Scan for the cell matching the given text and deliver its (x, y) coordinate at center. 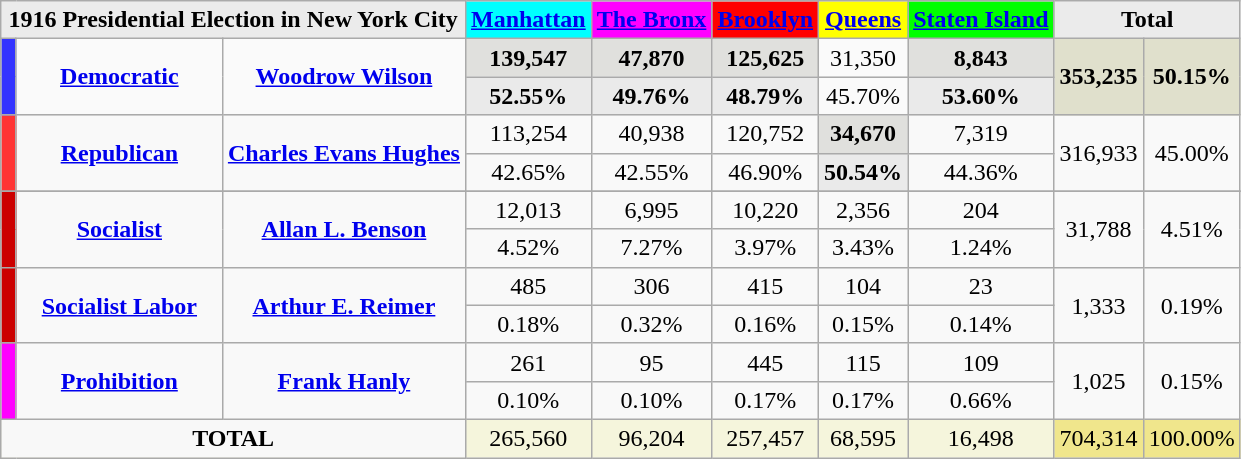
The Bronx (652, 20)
704,314 (1098, 438)
Staten Island (981, 20)
0.16% (766, 324)
1,025 (1098, 381)
Charles Evans Hughes (344, 153)
34,670 (864, 134)
204 (981, 210)
3.43% (864, 248)
47,870 (652, 58)
53.60% (981, 96)
1916 Presidential Election in New York City (234, 20)
49.76% (652, 96)
353,235 (1098, 77)
115 (864, 362)
96,204 (652, 438)
42.55% (652, 172)
445 (766, 362)
Republican (119, 153)
2,356 (864, 210)
23 (981, 286)
1,333 (1098, 305)
Total (1147, 20)
306 (652, 286)
0.32% (652, 324)
45.70% (864, 96)
Prohibition (119, 381)
Frank Hanly (344, 381)
68,595 (864, 438)
50.15% (1192, 77)
316,933 (1098, 153)
42.65% (528, 172)
415 (766, 286)
Queens (864, 20)
10,220 (766, 210)
7,319 (981, 134)
45.00% (1192, 153)
50.54% (864, 172)
48.79% (766, 96)
Manhattan (528, 20)
6,995 (652, 210)
104 (864, 286)
125,625 (766, 58)
0.66% (981, 400)
109 (981, 362)
Democratic (119, 77)
485 (528, 286)
Brooklyn (766, 20)
Socialist Labor (119, 305)
113,254 (528, 134)
52.55% (528, 96)
Arthur E. Reimer (344, 305)
46.90% (766, 172)
265,560 (528, 438)
4.52% (528, 248)
0.14% (981, 324)
40,938 (652, 134)
139,547 (528, 58)
257,457 (766, 438)
TOTAL (234, 438)
12,013 (528, 210)
120,752 (766, 134)
31,350 (864, 58)
3.97% (766, 248)
261 (528, 362)
4.51% (1192, 229)
Socialist (119, 229)
Allan L. Benson (344, 229)
1.24% (981, 248)
100.00% (1192, 438)
44.36% (981, 172)
Woodrow Wilson (344, 77)
0.19% (1192, 305)
31,788 (1098, 229)
8,843 (981, 58)
95 (652, 362)
16,498 (981, 438)
0.18% (528, 324)
7.27% (652, 248)
